Detect which cell encompasses the target text, then output its [X, Y] center coordinate. 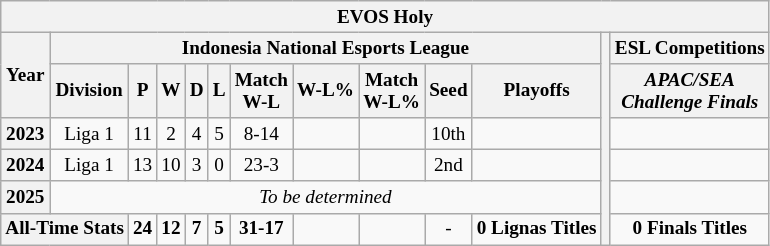
11 [142, 134]
0 [219, 166]
0 Lignas Titles [536, 229]
- [449, 229]
12 [171, 229]
0 Finals Titles [690, 229]
L [219, 91]
Match W-L% [392, 91]
Indonesia National Esports League [326, 48]
2024 [26, 166]
D [196, 91]
W [171, 91]
2 [171, 134]
7 [196, 229]
8-14 [261, 134]
31-17 [261, 229]
P [142, 91]
10th [449, 134]
All-Time Stats [65, 229]
Match W-L [261, 91]
ESL Competitions [690, 48]
W-L% [326, 91]
24 [142, 229]
Division [90, 91]
10 [171, 166]
23-3 [261, 166]
Playoffs [536, 91]
3 [196, 166]
2nd [449, 166]
13 [142, 166]
2025 [26, 197]
4 [196, 134]
Seed [449, 91]
2023 [26, 134]
EVOS Holy [386, 17]
Year [26, 75]
To be determined [326, 197]
APAC/SEA Challenge Finals [690, 91]
